Find where the given text appears and provide that cell's center as (X, Y) coordinate. 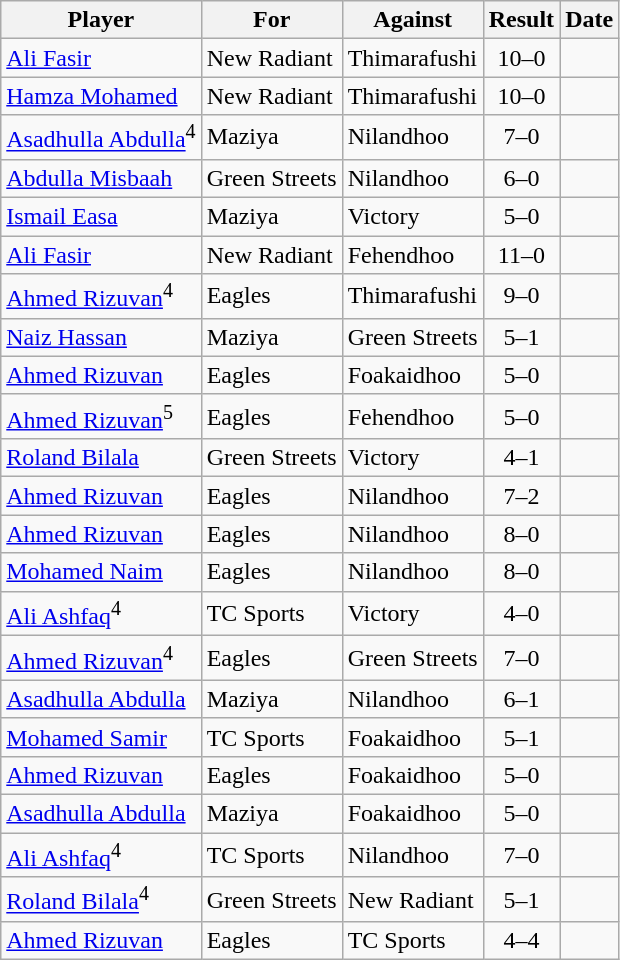
Date (590, 20)
6–1 (521, 699)
Mohamed Naim (101, 572)
6–0 (521, 178)
Ahmed Rizuvan5 (101, 416)
Hamza Mohamed (101, 96)
Result (521, 20)
Naiz Hassan (101, 337)
Roland Bilala4 (101, 900)
Ismail Easa (101, 217)
For (272, 20)
9–0 (521, 296)
4–1 (521, 458)
Roland Bilala (101, 458)
4–0 (521, 614)
7–2 (521, 496)
Against (412, 20)
Asadhulla Abdulla4 (101, 138)
Player (101, 20)
4–4 (521, 941)
Abdulla Misbaah (101, 178)
11–0 (521, 255)
Mohamed Samir (101, 737)
